Search for the cell housing the specified text and yield its (X, Y) center coordinate. 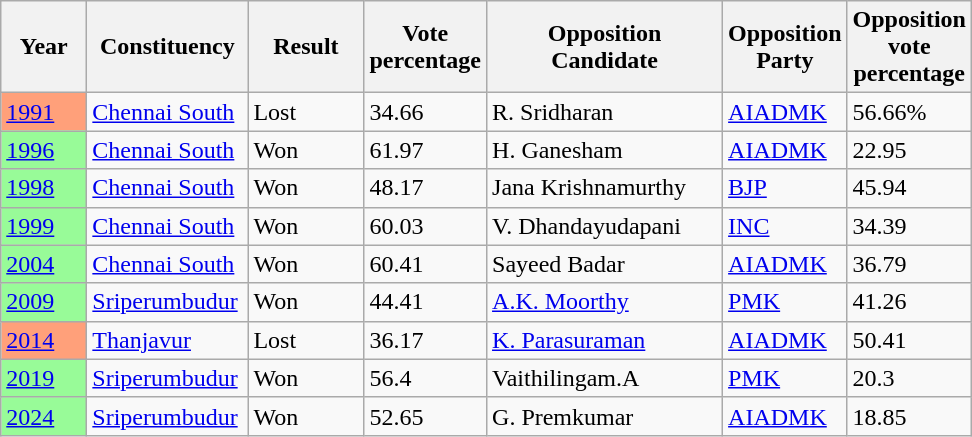
V. Dhandayudapani (605, 226)
2014 (44, 340)
41.26 (909, 302)
1999 (44, 226)
50.41 (909, 340)
Opposition Candidate (605, 47)
18.85 (909, 416)
INC (785, 226)
34.39 (909, 226)
Sayeed Badar (605, 264)
1991 (44, 112)
Opposition vote percentage (909, 47)
45.94 (909, 188)
36.79 (909, 264)
20.3 (909, 378)
52.65 (426, 416)
36.17 (426, 340)
22.95 (909, 150)
56.4 (426, 378)
BJP (785, 188)
G. Premkumar (605, 416)
Jana Krishnamurthy (605, 188)
A.K. Moorthy (605, 302)
1998 (44, 188)
Vote percentage (426, 47)
48.17 (426, 188)
H. Ganesham (605, 150)
61.97 (426, 150)
2004 (44, 264)
2009 (44, 302)
44.41 (426, 302)
Thanjavur (168, 340)
K. Parasuraman (605, 340)
Opposition Party (785, 47)
Result (306, 47)
Constituency (168, 47)
Vaithilingam.A (605, 378)
R. Sridharan (605, 112)
56.66% (909, 112)
60.41 (426, 264)
60.03 (426, 226)
1996 (44, 150)
2019 (44, 378)
2024 (44, 416)
34.66 (426, 112)
Year (44, 47)
